Pinpoint the cell where the given text exists, returning its [X, Y] midpoint coordinate. 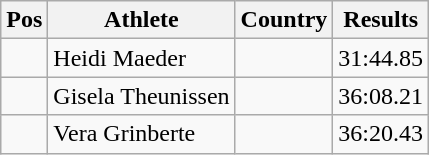
Country [284, 20]
Gisela Theunissen [142, 96]
Vera Grinberte [142, 134]
36:20.43 [381, 134]
Heidi Maeder [142, 58]
Results [381, 20]
Athlete [142, 20]
Pos [24, 20]
31:44.85 [381, 58]
36:08.21 [381, 96]
